Output the [x, y] coordinate of the center of the cell containing the given text.  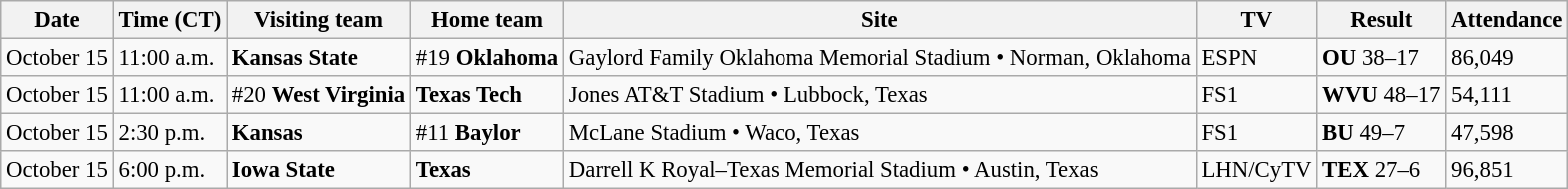
Texas Tech [488, 95]
86,049 [1507, 58]
47,598 [1507, 133]
BU 49–7 [1381, 133]
Result [1381, 20]
2:30 p.m. [170, 133]
#11 Baylor [488, 133]
OU 38–17 [1381, 58]
Site [880, 20]
LHN/CyTV [1257, 170]
#19 Oklahoma [488, 58]
Visiting team [319, 20]
Gaylord Family Oklahoma Memorial Stadium • Norman, Oklahoma [880, 58]
6:00 p.m. [170, 170]
Iowa State [319, 170]
TV [1257, 20]
TEX 27–6 [1381, 170]
Home team [488, 20]
McLane Stadium • Waco, Texas [880, 133]
Texas [488, 170]
54,111 [1507, 95]
Kansas [319, 133]
ESPN [1257, 58]
#20 West Virginia [319, 95]
96,851 [1507, 170]
WVU 48–17 [1381, 95]
Jones AT&T Stadium • Lubbock, Texas [880, 95]
Time (CT) [170, 20]
Date [57, 20]
Kansas State [319, 58]
Attendance [1507, 20]
Darrell K Royal–Texas Memorial Stadium • Austin, Texas [880, 170]
